Return [X, Y] of the center of cell containing provided text 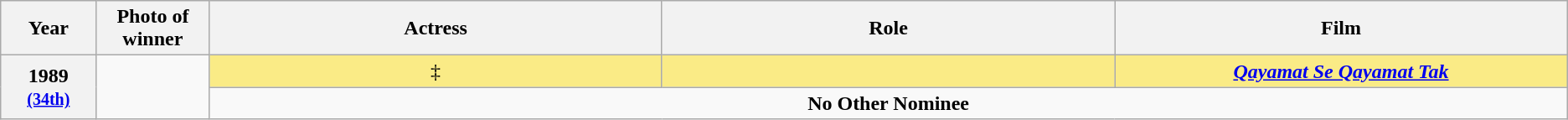
1989 (34th) [49, 87]
‡ [436, 71]
Role [888, 29]
Photo of winner [152, 29]
Qayamat Se Qayamat Tak [1342, 71]
Year [49, 29]
Actress [436, 29]
No Other Nominee [888, 103]
Film [1342, 29]
